From the cell containing the given text, extract its center point as [X, Y] coordinate. 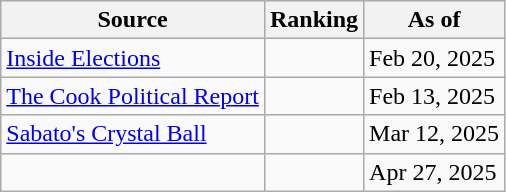
Source [133, 20]
Feb 13, 2025 [434, 96]
Inside Elections [133, 58]
The Cook Political Report [133, 96]
Mar 12, 2025 [434, 134]
As of [434, 20]
Sabato's Crystal Ball [133, 134]
Ranking [314, 20]
Feb 20, 2025 [434, 58]
Apr 27, 2025 [434, 172]
